Determine the (x, y) coordinate at the center of the cell enclosing the given text.  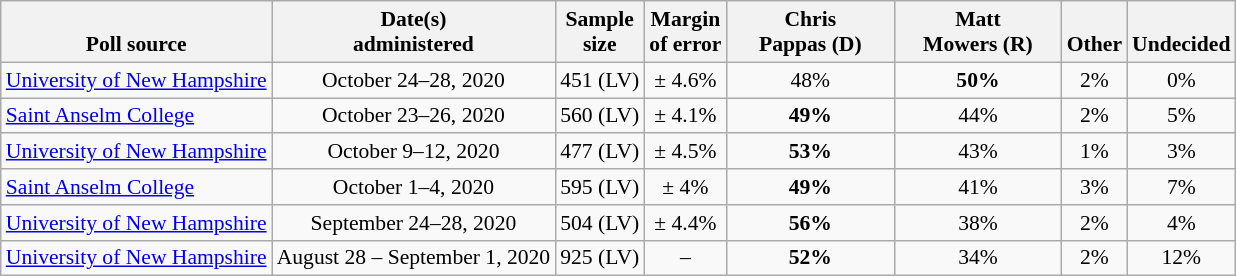
5% (1181, 116)
41% (978, 187)
Date(s)administered (414, 32)
0% (1181, 80)
± 4.5% (685, 152)
October 1–4, 2020 (414, 187)
August 28 – September 1, 2020 (414, 258)
Undecided (1181, 32)
50% (978, 80)
34% (978, 258)
September 24–28, 2020 (414, 223)
ChrisPappas (D) (811, 32)
Other (1094, 32)
12% (1181, 258)
– (685, 258)
October 24–28, 2020 (414, 80)
± 4% (685, 187)
± 4.6% (685, 80)
44% (978, 116)
± 4.4% (685, 223)
38% (978, 223)
± 4.1% (685, 116)
560 (LV) (600, 116)
Poll source (136, 32)
48% (811, 80)
MattMowers (R) (978, 32)
925 (LV) (600, 258)
4% (1181, 223)
43% (978, 152)
October 9–12, 2020 (414, 152)
451 (LV) (600, 80)
504 (LV) (600, 223)
52% (811, 258)
56% (811, 223)
Marginof error (685, 32)
595 (LV) (600, 187)
Samplesize (600, 32)
477 (LV) (600, 152)
53% (811, 152)
October 23–26, 2020 (414, 116)
1% (1094, 152)
7% (1181, 187)
